Capture the cell that displays the provided text and extract its [X, Y] central coordinate. 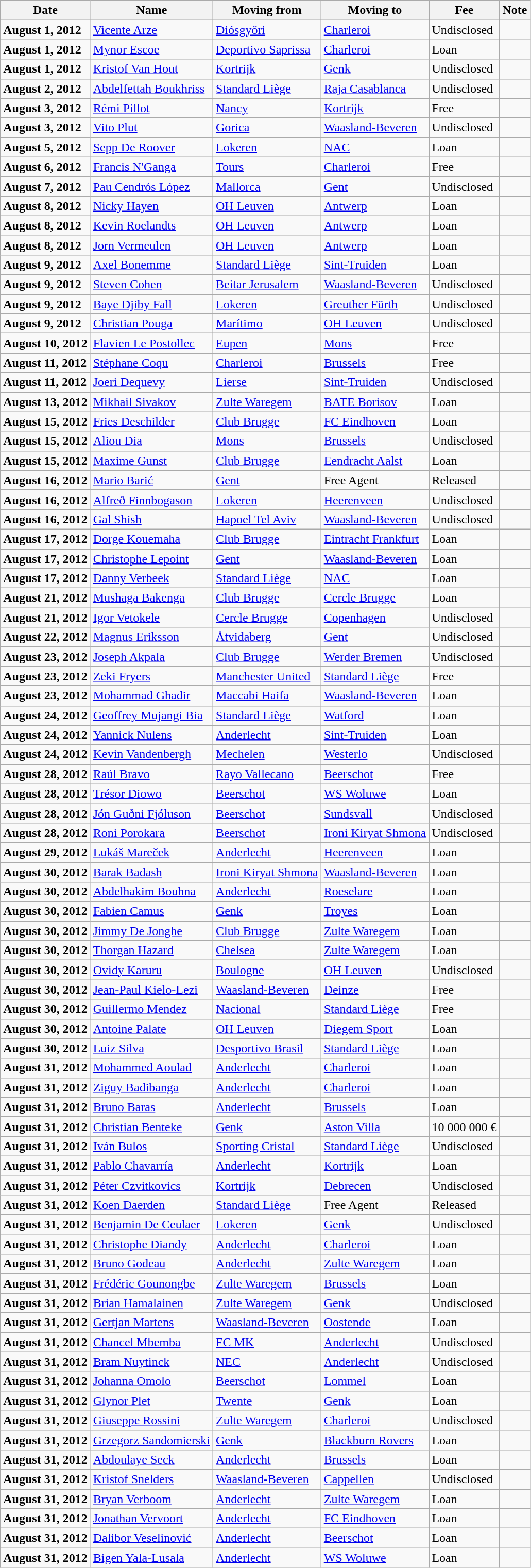
Roni Porokara [151, 833]
Dalibor Veselinović [151, 1538]
Jorn Vermeulen [151, 245]
Steven Cohen [151, 285]
August 29, 2012 [45, 852]
Mynor Escoe [151, 49]
Danny Verbeek [151, 578]
Copenhagen [375, 618]
Kevin Vandenbergh [151, 754]
Eendracht Aalst [375, 461]
Christophe Diandy [151, 1244]
Debrecen [375, 1185]
Bruno Godeau [151, 1264]
Raja Casablanca [375, 89]
Fabien Camus [151, 911]
Gorica [267, 128]
Yannick Nulens [151, 735]
Guillermo Mendez [151, 1009]
Mario Barić [151, 480]
Barak Badash [151, 872]
Fee [465, 10]
Péter Czvitkovics [151, 1185]
Name [151, 10]
Tours [267, 167]
Dorge Kouemaha [151, 539]
Greuther Fürth [375, 304]
Alfreð Finnbogason [151, 500]
Mikhail Sivakov [151, 402]
Abdelhakim Bouhna [151, 892]
Thorgan Hazard [151, 950]
Abdelfettah Boukhriss [151, 89]
Lommel [375, 1381]
Kristof Snelders [151, 1479]
Mallorca [267, 186]
Manchester United [267, 676]
Koen Daerden [151, 1205]
Christian Pouga [151, 324]
Igor Vetokele [151, 618]
Troyes [375, 911]
Benjamin De Ceulaer [151, 1225]
Giuseppe Rossini [151, 1420]
Joseph Akpala [151, 657]
Jón Guðni Fjóluson [151, 813]
Moving to [375, 10]
Bryan Verboom [151, 1499]
Mohammad Ghadir [151, 696]
Francis N'Ganga [151, 167]
BATE Borisov [375, 402]
Kristof Van Hout [151, 69]
Nacional [267, 1009]
Chancel Mbemba [151, 1342]
Nancy [267, 108]
Vicente Arze [151, 30]
Marítimo [267, 324]
Beitar Jerusalem [267, 285]
Grzegorz Sandomierski [151, 1440]
August 6, 2012 [45, 167]
Christophe Lepoint [151, 558]
Pablo Chavarría [151, 1166]
Vito Plut [151, 128]
Hapoel Tel Aviv [267, 519]
Jonathan Vervoort [151, 1519]
Trésor Diowo [151, 794]
Gertjan Martens [151, 1323]
Rémi Pillot [151, 108]
Åtvidaberg [267, 637]
Boulogne [267, 970]
Eintracht Frankfurt [375, 539]
NEC [267, 1362]
Fries Deschilder [151, 421]
Oostende [375, 1323]
August 13, 2012 [45, 402]
Raúl Bravo [151, 774]
Date [45, 10]
August 10, 2012 [45, 343]
Sundsvall [375, 813]
Geoffrey Mujangi Bia [151, 715]
Rayo Vallecano [267, 774]
Mushaga Bakenga [151, 598]
Sporting Cristal [267, 1146]
Deinze [375, 990]
Chelsea [267, 950]
Diósgyőri [267, 30]
August 5, 2012 [45, 147]
Diegem Sport [375, 1029]
Ziguy Badibanga [151, 1087]
Pau Cendrós López [151, 186]
Watford [375, 715]
Gal Shish [151, 519]
FC MK [267, 1342]
Iván Bulos [151, 1146]
Abdoulaye Seck [151, 1459]
Bruno Baras [151, 1107]
Aliou Dia [151, 441]
Moving from [267, 10]
Joeri Dequevy [151, 382]
Baye Djiby Fall [151, 304]
Note [515, 10]
Deportivo Saprissa [267, 49]
Nicky Hayen [151, 206]
Glynor Plet [151, 1401]
Bram Nuytinck [151, 1362]
Antoine Palate [151, 1029]
Lukáš Mareček [151, 852]
August 7, 2012 [45, 186]
Luiz Silva [151, 1048]
Ovidy Karuru [151, 970]
Eupen [267, 343]
Johanna Omolo [151, 1381]
Jimmy De Jonghe [151, 931]
Christian Benteke [151, 1126]
Stéphane Coqu [151, 363]
Roeselare [375, 892]
Brian Hamalainen [151, 1303]
Maxime Gunst [151, 461]
Twente [267, 1401]
Flavien Le Postollec [151, 343]
Magnus Eriksson [151, 637]
Westerlo [375, 754]
August 22, 2012 [45, 637]
Bigen Yala-Lusala [151, 1558]
Axel Bonemme [151, 265]
Sepp De Roover [151, 147]
Cappellen [375, 1479]
Desportivo Brasil [267, 1048]
Lierse [267, 382]
Aston Villa [375, 1126]
Werder Bremen [375, 657]
10 000 000 € [465, 1126]
Blackburn Rovers [375, 1440]
Zeki Fryers [151, 676]
Maccabi Haifa [267, 696]
Mohammed Aoulad [151, 1068]
Mechelen [267, 754]
August 2, 2012 [45, 89]
Frédéric Gounongbe [151, 1283]
Kevin Roelandts [151, 225]
Jean-Paul Kielo-Lezi [151, 990]
